Output the (x, y) coordinate of the center of the cell containing the given text.  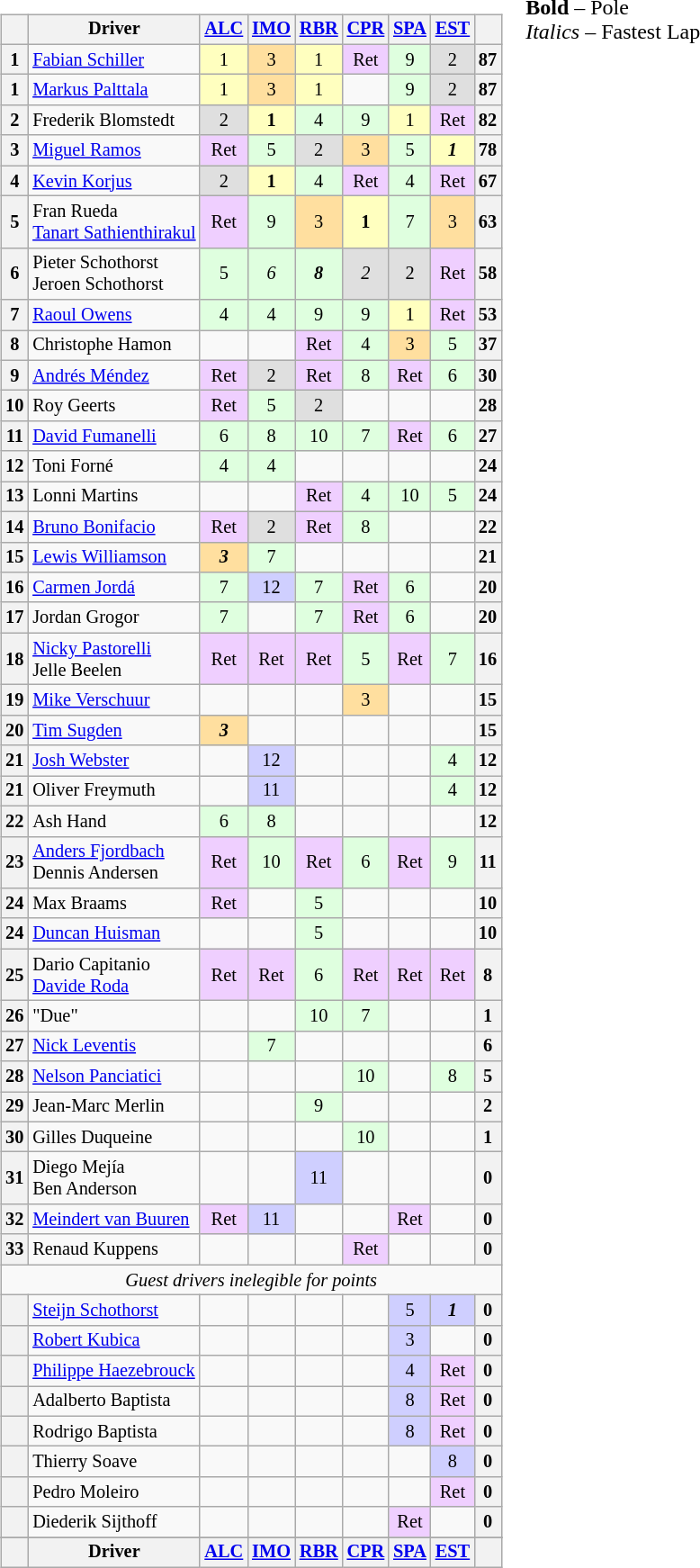
Guest drivers inelegible for points (251, 1280)
33 (14, 1249)
37 (488, 346)
Thierry Soave (113, 1462)
26 (14, 1016)
Andrés Méndez (113, 375)
Fabian Schiller (113, 59)
Anders Fjordbach Dennis Andersen (113, 862)
63 (488, 222)
Oliver Freymuth (113, 791)
Frederik Blomstedt (113, 121)
18 (14, 659)
Meindert van Buuren (113, 1220)
Markus Palttala (113, 90)
David Fumanelli (113, 437)
Rodrigo Baptista (113, 1431)
Josh Webster (113, 761)
Lewis Williamson (113, 557)
"Due" (113, 1016)
Roy Geerts (113, 406)
67 (488, 181)
17 (14, 617)
Bruno Bonifacio (113, 527)
Adalberto Baptista (113, 1401)
82 (488, 121)
Steijn Schothorst (113, 1311)
Nelson Panciatici (113, 1077)
13 (14, 497)
32 (14, 1220)
Carmen Jordá (113, 588)
23 (14, 862)
Nick Leventis (113, 1046)
19 (14, 700)
Dario Capitanio Davide Roda (113, 975)
29 (14, 1107)
Miguel Ramos (113, 150)
Jordan Grogor (113, 617)
58 (488, 274)
Jean-Marc Merlin (113, 1107)
Gilles Duqueine (113, 1137)
Philippe Haezebrouck (113, 1371)
Renaud Kuppens (113, 1249)
Duncan Huisman (113, 933)
Kevin Korjus (113, 181)
Ash Hand (113, 821)
Tim Sugden (113, 730)
Nicky Pastorelli Jelle Beelen (113, 659)
53 (488, 315)
Max Braams (113, 904)
Diederik Sijthoff (113, 1522)
31 (14, 1178)
78 (488, 150)
Pedro Moleiro (113, 1492)
14 (14, 527)
Diego Mejía Ben Anderson (113, 1178)
Lonni Martins (113, 497)
Fran Rueda Tanart Sathienthirakul (113, 222)
25 (14, 975)
Toni Forné (113, 466)
Christophe Hamon (113, 346)
Raoul Owens (113, 315)
Mike Verschuur (113, 700)
Robert Kubica (113, 1340)
Pieter Schothorst Jeroen Schothorst (113, 274)
